For the text-containing cell, return its midpoint in [x, y] coordinate format. 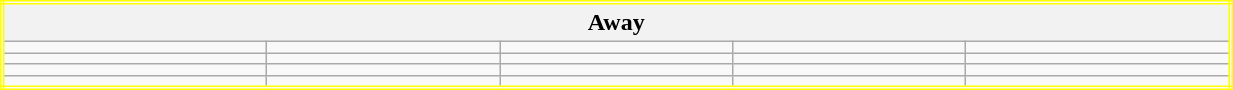
Away [616, 22]
